For the text-containing cell, return its midpoint in (x, y) coordinate format. 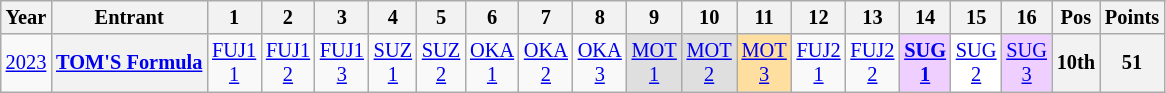
MOT2 (710, 63)
FUJ11 (234, 63)
2023 (26, 63)
16 (1026, 17)
FUJ12 (288, 63)
51 (1132, 63)
Points (1132, 17)
5 (441, 17)
FUJ22 (872, 63)
Entrant (129, 17)
13 (872, 17)
SUG1 (925, 63)
Year (26, 17)
OKA3 (600, 63)
6 (492, 17)
SUZ1 (393, 63)
15 (976, 17)
12 (819, 17)
SUG2 (976, 63)
10th (1076, 63)
SUZ2 (441, 63)
14 (925, 17)
OKA1 (492, 63)
7 (546, 17)
1 (234, 17)
10 (710, 17)
FUJ21 (819, 63)
2 (288, 17)
9 (654, 17)
3 (342, 17)
TOM'S Formula (129, 63)
FUJ13 (342, 63)
4 (393, 17)
MOT1 (654, 63)
MOT3 (764, 63)
Pos (1076, 17)
11 (764, 17)
8 (600, 17)
OKA2 (546, 63)
SUG3 (1026, 63)
